Extract the (x, y) coordinate from the center of the cell holding the provided text.  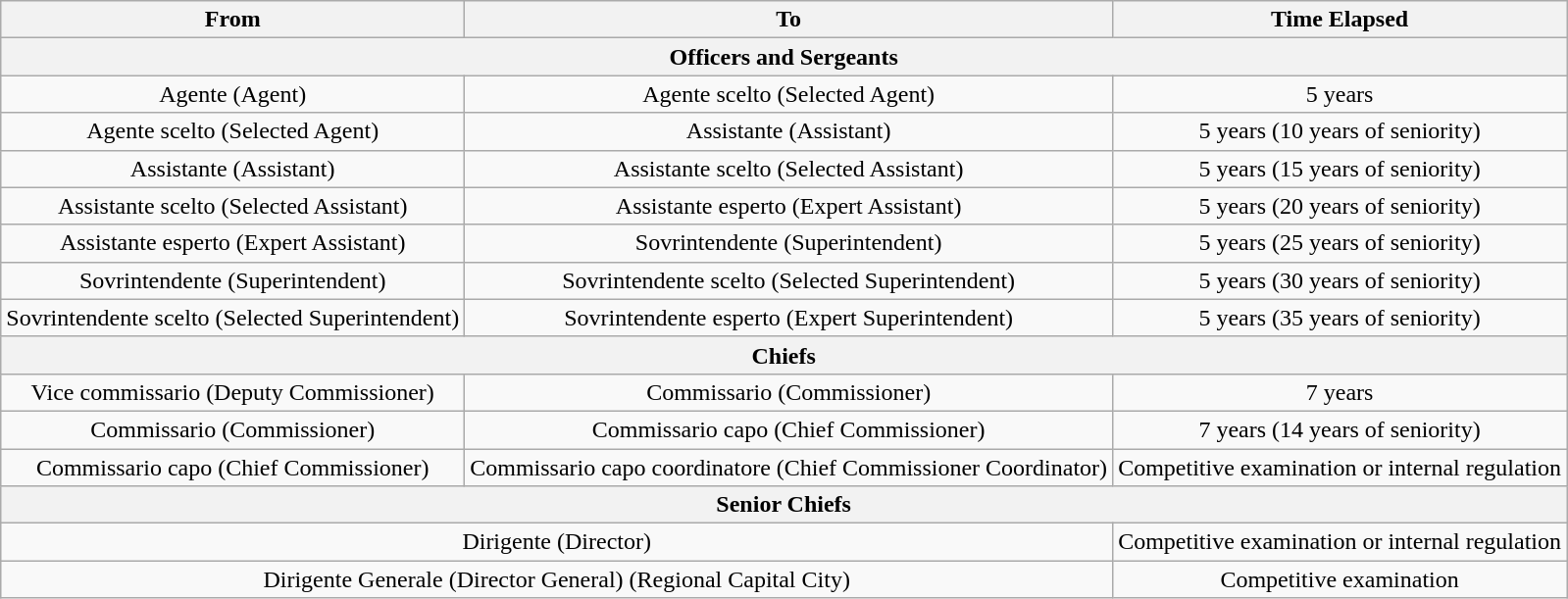
5 years (15 years of seniority) (1340, 169)
Sovrintendente esperto (Expert Superintendent) (788, 318)
7 years (14 years of seniority) (1340, 429)
Senior Chiefs (784, 505)
5 years (25 years of seniority) (1340, 243)
Competitive examination (1340, 579)
Officers and Sergeants (784, 57)
Dirigente (Director) (557, 542)
5 years (10 years of seniority) (1340, 131)
5 years (1340, 94)
From (233, 20)
To (788, 20)
Commissario capo coordinatore (Chief Commissioner Coordinator) (788, 468)
7 years (1340, 392)
5 years (35 years of seniority) (1340, 318)
Agente (Agent) (233, 94)
Vice commissario (Deputy Commissioner) (233, 392)
Time Elapsed (1340, 20)
Chiefs (784, 355)
5 years (30 years of seniority) (1340, 280)
5 years (20 years of seniority) (1340, 206)
Dirigente Generale (Director General) (Regional Capital City) (557, 579)
